For the text-containing cell, return its midpoint in [X, Y] coordinate format. 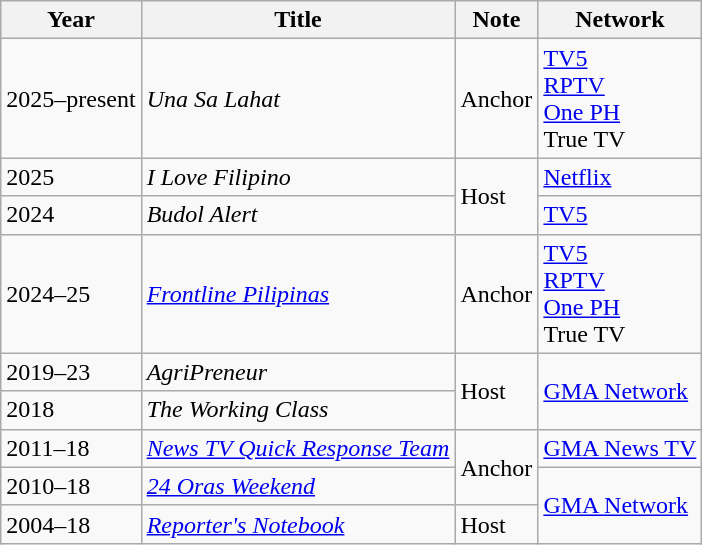
2024 [71, 215]
2010–18 [71, 486]
24 Oras Weekend [298, 486]
2025 [71, 177]
Network [620, 20]
2019–23 [71, 372]
Title [298, 20]
TV5 [620, 215]
2025–present [71, 98]
Una Sa Lahat [298, 98]
2024–25 [71, 294]
I Love Filipino [298, 177]
News TV Quick Response Team [298, 448]
Frontline Pilipinas [298, 294]
Budol Alert [298, 215]
Year [71, 20]
Note [496, 20]
GMA News TV [620, 448]
AgriPreneur [298, 372]
2011–18 [71, 448]
Netflix [620, 177]
The Working Class [298, 410]
2004–18 [71, 524]
Reporter's Notebook [298, 524]
2018 [71, 410]
